For the text-containing cell, return its midpoint in [X, Y] coordinate format. 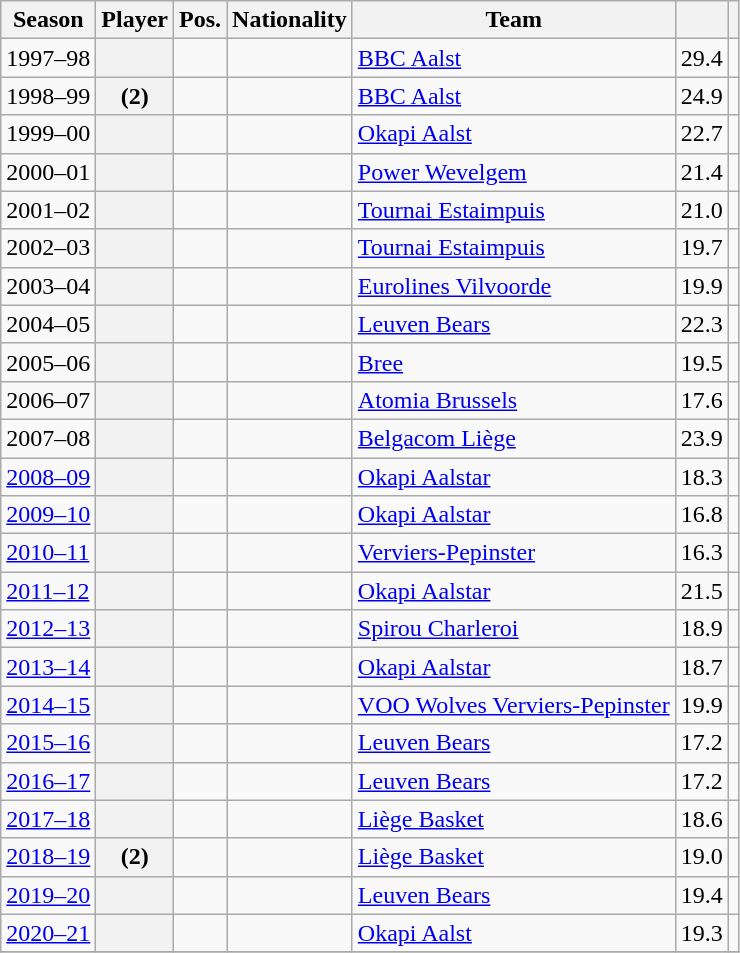
2010–11 [48, 553]
2005–06 [48, 362]
2008–09 [48, 477]
Nationality [290, 20]
1999–00 [48, 134]
2006–07 [48, 400]
Team [514, 20]
2015–16 [48, 743]
18.3 [702, 477]
21.0 [702, 210]
21.5 [702, 591]
2003–04 [48, 286]
Belgacom Liège [514, 438]
2019–20 [48, 895]
Spirou Charleroi [514, 629]
2017–18 [48, 819]
21.4 [702, 172]
2001–02 [48, 210]
23.9 [702, 438]
1998–99 [48, 96]
2016–17 [48, 781]
19.0 [702, 857]
2013–14 [48, 667]
2009–10 [48, 515]
24.9 [702, 96]
Bree [514, 362]
19.5 [702, 362]
Pos. [200, 20]
Player [135, 20]
19.7 [702, 248]
18.6 [702, 819]
2000–01 [48, 172]
16.8 [702, 515]
2004–05 [48, 324]
2018–19 [48, 857]
18.7 [702, 667]
18.9 [702, 629]
2002–03 [48, 248]
2011–12 [48, 591]
2007–08 [48, 438]
Power Wevelgem [514, 172]
Verviers-Pepinster [514, 553]
19.3 [702, 933]
Season [48, 20]
Eurolines Vilvoorde [514, 286]
Atomia Brussels [514, 400]
1997–98 [48, 58]
22.3 [702, 324]
22.7 [702, 134]
16.3 [702, 553]
2012–13 [48, 629]
17.6 [702, 400]
2020–21 [48, 933]
29.4 [702, 58]
VOO Wolves Verviers-Pepinster [514, 705]
19.4 [702, 895]
2014–15 [48, 705]
